Pinpoint the cell where the given text exists, returning its (X, Y) midpoint coordinate. 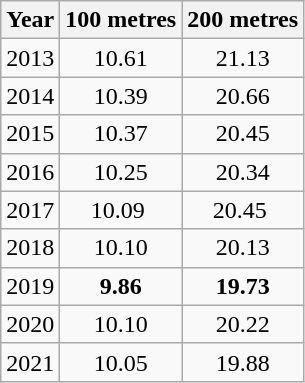
2016 (30, 172)
20.22 (243, 324)
2014 (30, 96)
19.73 (243, 286)
2015 (30, 134)
20.66 (243, 96)
2021 (30, 362)
19.88 (243, 362)
10.05 (121, 362)
10.09 (121, 210)
20.13 (243, 248)
2013 (30, 58)
200 metres (243, 20)
21.13 (243, 58)
2019 (30, 286)
Year (30, 20)
100 metres (121, 20)
10.25 (121, 172)
2020 (30, 324)
2018 (30, 248)
9.86 (121, 286)
10.61 (121, 58)
10.39 (121, 96)
2017 (30, 210)
20.34 (243, 172)
10.37 (121, 134)
